Pinpoint the cell where the given text exists, returning its (X, Y) midpoint coordinate. 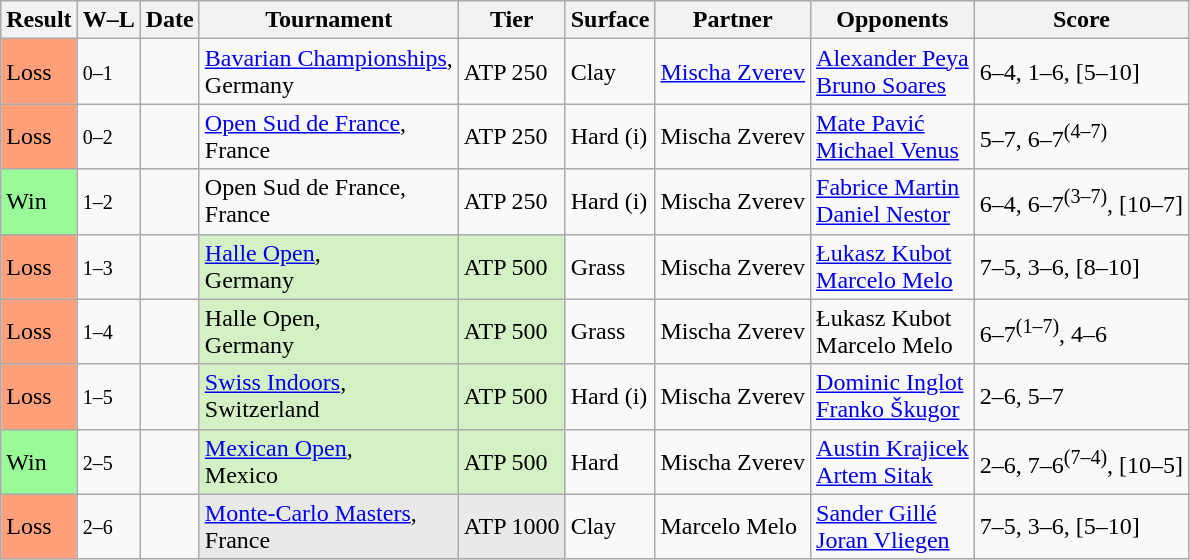
Tier (512, 20)
Marcelo Melo (733, 526)
Result (39, 20)
1–4 (108, 332)
Date (170, 20)
1–2 (108, 202)
Fabrice Martin Daniel Nestor (893, 202)
2–5 (108, 462)
Partner (733, 20)
Austin Krajicek Artem Sitak (893, 462)
Score (1081, 20)
Alexander Peya Bruno Soares (893, 72)
Dominic Inglot Franko Škugor (893, 396)
1–3 (108, 266)
Opponents (893, 20)
6–4, 1–6, [5–10] (1081, 72)
6–4, 6–7(3–7), [10–7] (1081, 202)
Swiss Indoors, Switzerland (328, 396)
Tournament (328, 20)
Mate Pavić Michael Venus (893, 136)
0–2 (108, 136)
Mexican Open, Mexico (328, 462)
5–7, 6–7(4–7) (1081, 136)
Hard (610, 462)
2–6, 5–7 (1081, 396)
W–L (108, 20)
ATP 1000 (512, 526)
0–1 (108, 72)
Bavarian Championships, Germany (328, 72)
7–5, 3–6, [8–10] (1081, 266)
6–7(1–7), 4–6 (1081, 332)
1–5 (108, 396)
7–5, 3–6, [5–10] (1081, 526)
2–6, 7–6(7–4), [10–5] (1081, 462)
2–6 (108, 526)
Monte-Carlo Masters, France (328, 526)
Surface (610, 20)
Sander Gillé Joran Vliegen (893, 526)
